Find where the given text appears and provide that cell's center as [X, Y] coordinate. 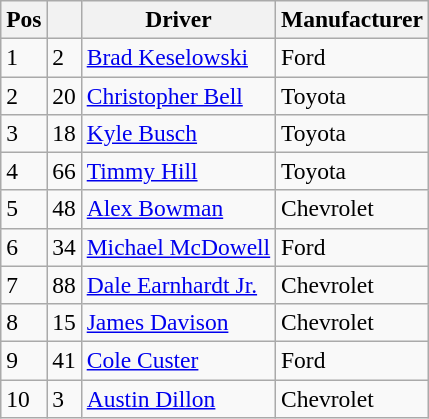
66 [64, 171]
Pos [24, 19]
Driver [178, 19]
Timmy Hill [178, 171]
4 [24, 171]
15 [64, 322]
Christopher Bell [178, 95]
Cole Custer [178, 360]
48 [64, 209]
8 [24, 322]
5 [24, 209]
Michael McDowell [178, 247]
1 [24, 57]
Alex Bowman [178, 209]
Manufacturer [352, 19]
10 [24, 398]
9 [24, 360]
88 [64, 285]
Kyle Busch [178, 133]
6 [24, 247]
James Davison [178, 322]
41 [64, 360]
20 [64, 95]
34 [64, 247]
Brad Keselowski [178, 57]
7 [24, 285]
Dale Earnhardt Jr. [178, 285]
Austin Dillon [178, 398]
18 [64, 133]
